For the text-containing cell, return its midpoint in (x, y) coordinate format. 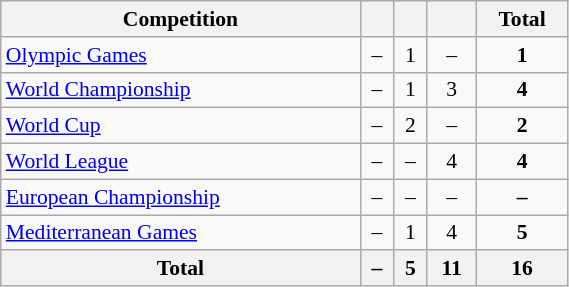
World Championship (180, 90)
Olympic Games (180, 55)
World Cup (180, 126)
11 (452, 269)
16 (522, 269)
World League (180, 162)
Mediterranean Games (180, 233)
European Championship (180, 197)
3 (452, 90)
Competition (180, 19)
